Scan for the cell matching the given text and deliver its (x, y) coordinate at center. 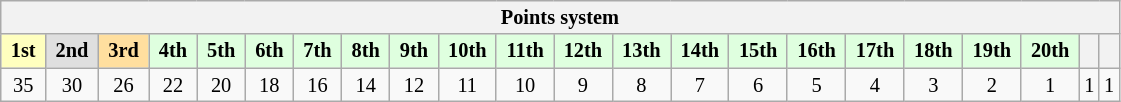
4 (875, 85)
12 (414, 85)
11th (524, 51)
16th (816, 51)
2 (992, 85)
5 (816, 85)
6 (758, 85)
20 (221, 85)
4th (173, 51)
3rd (123, 51)
Points system (560, 17)
9th (414, 51)
7 (700, 85)
14 (366, 85)
3 (933, 85)
15th (758, 51)
14th (700, 51)
17th (875, 51)
12th (583, 51)
19th (992, 51)
9 (583, 85)
13th (641, 51)
7th (317, 51)
5th (221, 51)
35 (24, 85)
2nd (72, 51)
18th (933, 51)
6th (269, 51)
18 (269, 85)
10th (467, 51)
16 (317, 85)
26 (123, 85)
22 (173, 85)
8 (641, 85)
20th (1050, 51)
1st (24, 51)
30 (72, 85)
11 (467, 85)
10 (524, 85)
8th (366, 51)
